Return the [X, Y] coordinate for the center point of the cell that contains the specified text.  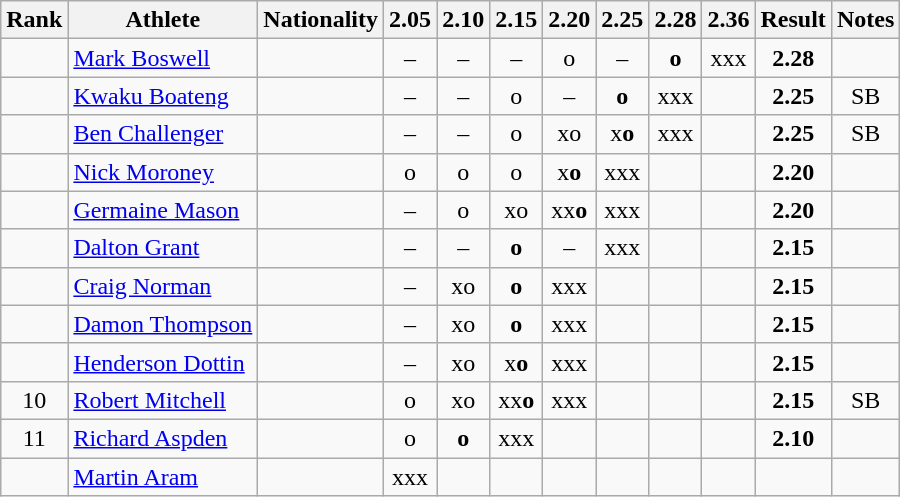
Richard Aspden [163, 438]
Robert Mitchell [163, 400]
Martin Aram [163, 477]
11 [34, 438]
Notes [865, 20]
Result [793, 20]
2.36 [728, 20]
Nick Moroney [163, 172]
Dalton Grant [163, 248]
Damon Thompson [163, 324]
2.05 [410, 20]
Nationality [321, 20]
Mark Boswell [163, 58]
Germaine Mason [163, 210]
Henderson Dottin [163, 362]
Craig Norman [163, 286]
10 [34, 400]
Rank [34, 20]
Kwaku Boateng [163, 96]
Ben Challenger [163, 134]
Athlete [163, 20]
